For the text-containing cell, return its midpoint in [x, y] coordinate format. 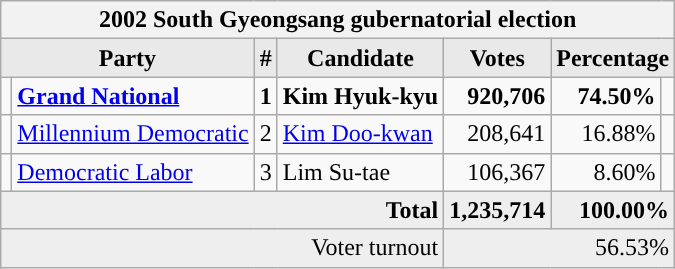
2 [266, 134]
920,706 [498, 96]
Grand National [133, 96]
Lim Su-tae [360, 172]
1 [266, 96]
Democratic Labor [133, 172]
74.50% [606, 96]
# [266, 58]
8.60% [606, 172]
Total [222, 210]
Party [128, 58]
106,367 [498, 172]
Millennium Democratic [133, 134]
Percentage [613, 58]
Voter turnout [222, 248]
3 [266, 172]
Kim Doo-kwan [360, 134]
Votes [498, 58]
208,641 [498, 134]
Kim Hyuk-kyu [360, 96]
2002 South Gyeongsang gubernatorial election [338, 20]
56.53% [560, 248]
100.00% [613, 210]
16.88% [606, 134]
1,235,714 [498, 210]
Candidate [360, 58]
